Locate the cell with the specified text and output its (X, Y) center coordinate. 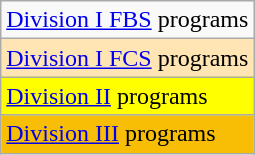
Division I FCS programs (128, 58)
Division III programs (128, 134)
Division II programs (128, 96)
Division I FBS programs (128, 20)
